Search for the cell housing the specified text and yield its [X, Y] center coordinate. 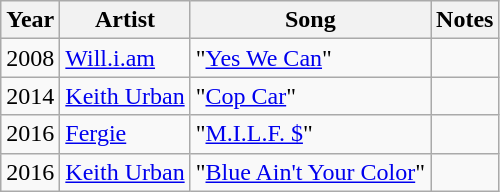
Song [310, 20]
Fergie [125, 134]
2014 [30, 96]
2008 [30, 58]
Artist [125, 20]
Notes [465, 20]
Will.i.am [125, 58]
"Cop Car" [310, 96]
"M.I.L.F. $" [310, 134]
"Yes We Can" [310, 58]
"Blue Ain't Your Color" [310, 172]
Year [30, 20]
